From the cell containing the given text, extract its center point as (X, Y) coordinate. 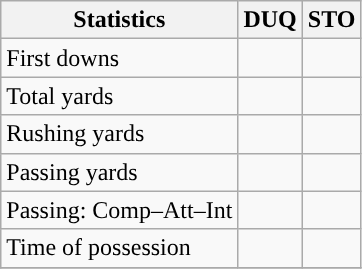
Time of possession (120, 248)
Passing: Comp–Att–Int (120, 210)
Statistics (120, 20)
Passing yards (120, 172)
First downs (120, 58)
STO (332, 20)
DUQ (270, 20)
Rushing yards (120, 134)
Total yards (120, 96)
